Detect which cell encompasses the target text, then output its [X, Y] center coordinate. 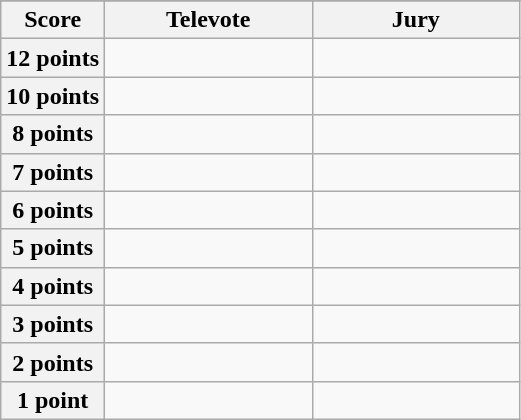
Televote [209, 20]
3 points [53, 324]
5 points [53, 248]
Jury [416, 20]
8 points [53, 134]
2 points [53, 362]
7 points [53, 172]
Score [53, 20]
10 points [53, 96]
12 points [53, 58]
4 points [53, 286]
6 points [53, 210]
1 point [53, 400]
